Return the (X, Y) coordinate for the center point of the cell that contains the specified text.  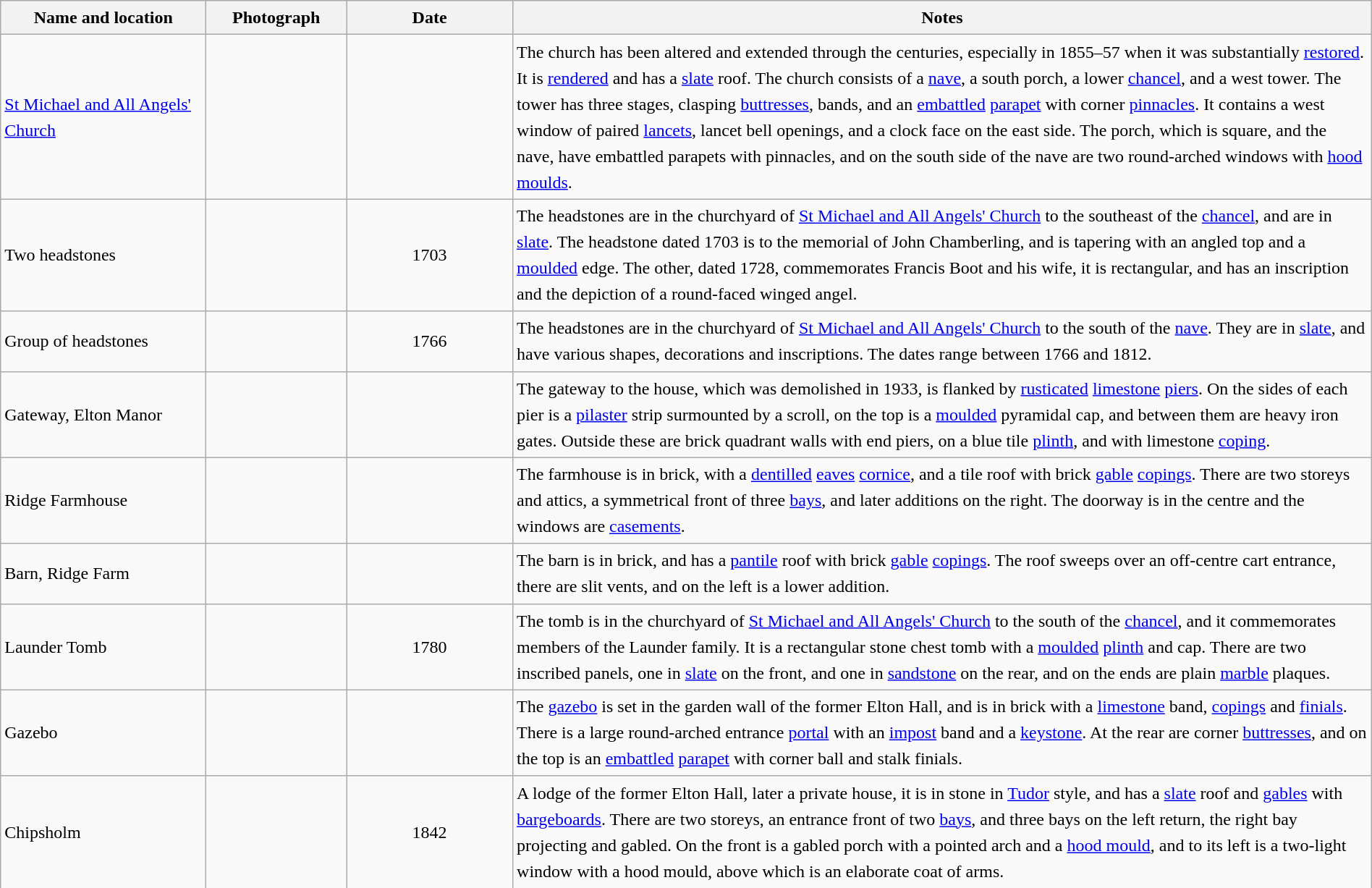
Group of headstones (103, 342)
St Michael and All Angels' Church (103, 117)
Two headstones (103, 255)
1780 (430, 647)
Gazebo (103, 732)
Notes (942, 17)
1703 (430, 255)
Date (430, 17)
Launder Tomb (103, 647)
Name and location (103, 17)
Ridge Farmhouse (103, 501)
Gateway, Elton Manor (103, 414)
Chipsholm (103, 832)
1766 (430, 342)
1842 (430, 832)
Photograph (276, 17)
Barn, Ridge Farm (103, 573)
